Provide the [X, Y] coordinate of the cell's center where the given text is located.  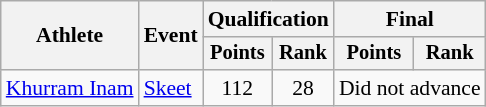
Qualification [268, 19]
Did not advance [410, 88]
Event [171, 36]
Final [410, 19]
Skeet [171, 88]
Khurram Inam [70, 88]
28 [303, 88]
112 [238, 88]
Athlete [70, 36]
